Identify which cell holds the provided text, then report its (x, y) central coordinate. 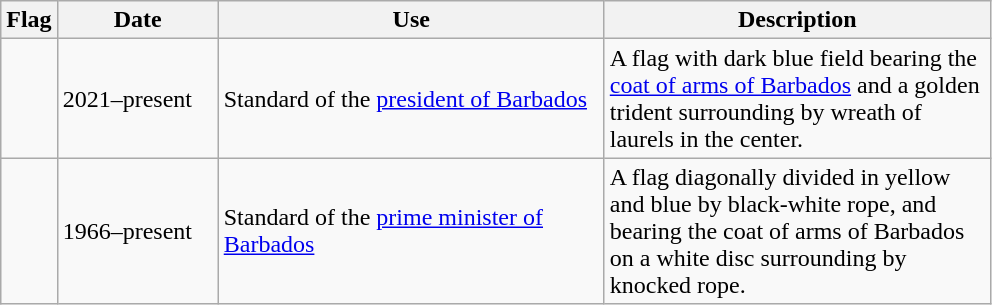
Description (797, 20)
A flag with dark blue field bearing the coat of arms of Barbados and a golden trident surrounding by wreath of laurels in the center. (797, 98)
Flag (29, 20)
Use (411, 20)
Date (138, 20)
1966–present (138, 231)
Standard of the president of Barbados (411, 98)
Standard of the prime minister of Barbados (411, 231)
2021–present (138, 98)
